Determine the [X, Y] coordinate at the center of the cell enclosing the given text.  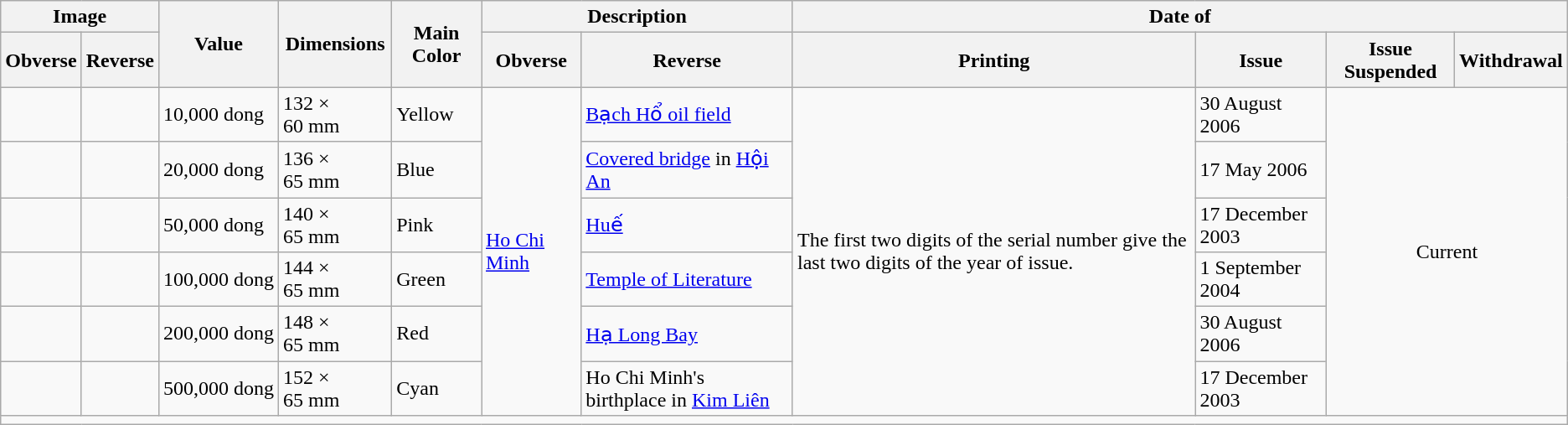
132 × 60 mm [335, 114]
Blue [437, 169]
Dimensions [335, 44]
Withdrawal [1511, 60]
144 × 65 mm [335, 280]
Cyan [437, 389]
200,000 dong [218, 334]
Main Color [437, 44]
Bạch Hổ oil field [687, 114]
Ho Chi Minh [531, 251]
50,000 dong [218, 225]
Covered bridge in Hội An [687, 169]
1 September 2004 [1261, 280]
148 × 65 mm [335, 334]
Yellow [437, 114]
The first two digits of the serial number give the last two digits of the year of issue. [993, 251]
Pink [437, 225]
Huế [687, 225]
Printing [993, 60]
Temple of Literature [687, 280]
Date of [1179, 17]
140 × 65 mm [335, 225]
500,000 dong [218, 389]
Hạ Long Bay [687, 334]
Red [437, 334]
Image [80, 17]
Issue [1261, 60]
20,000 dong [218, 169]
Current [1447, 251]
Value [218, 44]
Green [437, 280]
152 × 65 mm [335, 389]
100,000 dong [218, 280]
Ho Chi Minh's birthplace in Kim Liên [687, 389]
10,000 dong [218, 114]
136 × 65 mm [335, 169]
Issue Suspended [1390, 60]
17 May 2006 [1261, 169]
Description [637, 17]
